Locate the cell with the specified text and output its (X, Y) center coordinate. 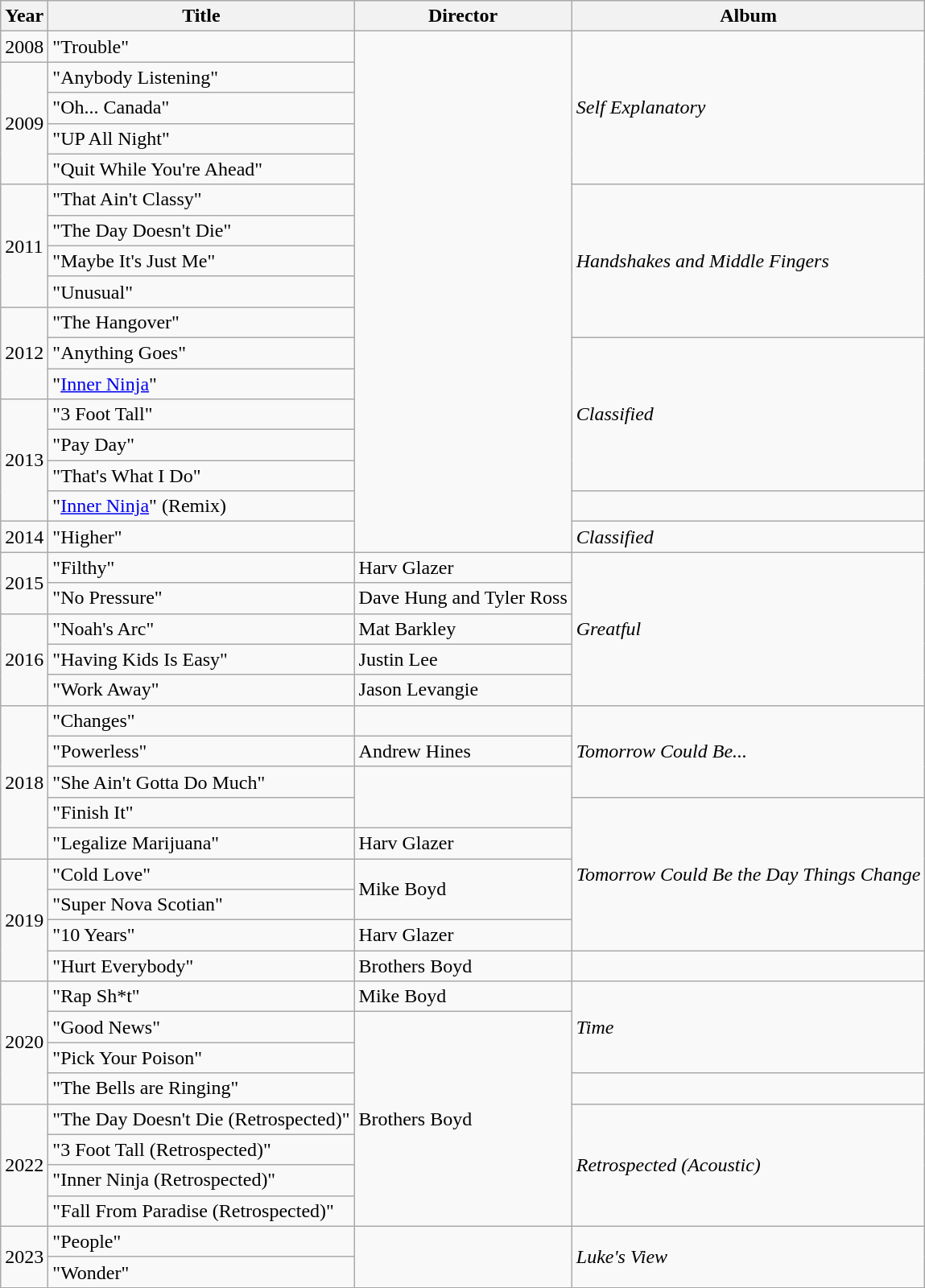
Tomorrow Could Be the Day Things Change (749, 873)
Justin Lee (463, 659)
2013 (24, 460)
"3 Foot Tall (Retrospected)" (201, 1150)
"Changes" (201, 720)
2023 (24, 1257)
"Powerless" (201, 751)
2018 (24, 782)
Andrew Hines (463, 751)
"Filthy" (201, 568)
2016 (24, 659)
Retrospected (Acoustic) (749, 1165)
"Maybe It's Just Me" (201, 261)
"People" (201, 1241)
Handshakes and Middle Fingers (749, 261)
"Oh... Canada" (201, 108)
Year (24, 16)
"No Pressure" (201, 598)
Time (749, 1027)
"Wonder" (201, 1272)
"UP All Night" (201, 138)
"Inner Ninja (Retrospected)" (201, 1180)
Dave Hung and Tyler Ross (463, 598)
Greatful (749, 629)
Title (201, 16)
"Inner Ninja" (Remix) (201, 506)
"Hurt Everybody" (201, 966)
"10 Years" (201, 935)
Jason Levangie (463, 690)
2012 (24, 353)
2014 (24, 537)
2015 (24, 583)
"Cold Love" (201, 873)
2008 (24, 47)
2020 (24, 1042)
"Trouble" (201, 47)
"That's What I Do" (201, 476)
Director (463, 16)
"Work Away" (201, 690)
"Good News" (201, 1027)
"Noah's Arc" (201, 629)
"Anybody Listening" (201, 77)
"Super Nova Scotian" (201, 905)
Album (749, 16)
"The Bells are Ringing" (201, 1088)
Self Explanatory (749, 108)
"Rap Sh*t" (201, 997)
2009 (24, 123)
2019 (24, 919)
"Legalize Marijuana" (201, 843)
Tomorrow Could Be... (749, 751)
2011 (24, 246)
Mat Barkley (463, 629)
"Pick Your Poison" (201, 1058)
"Anything Goes" (201, 353)
"That Ain't Classy" (201, 200)
"Finish It" (201, 812)
"Pay Day" (201, 445)
"The Hangover" (201, 322)
"Having Kids Is Easy" (201, 659)
"Fall From Paradise (Retrospected)" (201, 1211)
"The Day Doesn't Die" (201, 230)
"Quit While You're Ahead" (201, 169)
"3 Foot Tall" (201, 415)
2022 (24, 1165)
"Inner Ninja" (201, 384)
Luke's View (749, 1257)
"She Ain't Gotta Do Much" (201, 782)
"The Day Doesn't Die (Retrospected)" (201, 1119)
"Unusual" (201, 291)
"Higher" (201, 537)
